Locate the cell with the specified text and output its (X, Y) center coordinate. 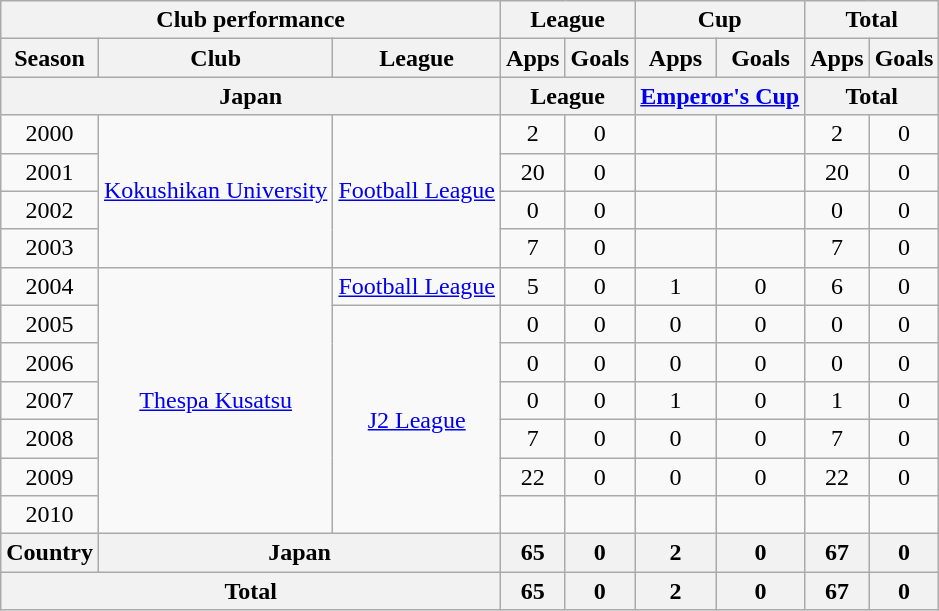
2005 (50, 324)
2001 (50, 172)
2003 (50, 248)
2007 (50, 400)
Club (215, 58)
Country (50, 553)
2002 (50, 210)
5 (533, 286)
Cup (720, 20)
2009 (50, 477)
2000 (50, 134)
Kokushikan University (215, 191)
2004 (50, 286)
Thespa Kusatsu (215, 400)
6 (837, 286)
2008 (50, 438)
2010 (50, 515)
J2 League (417, 419)
Club performance (251, 20)
Season (50, 58)
2006 (50, 362)
Emperor's Cup (720, 96)
